Determine the (X, Y) coordinate at the center of the cell enclosing the given text.  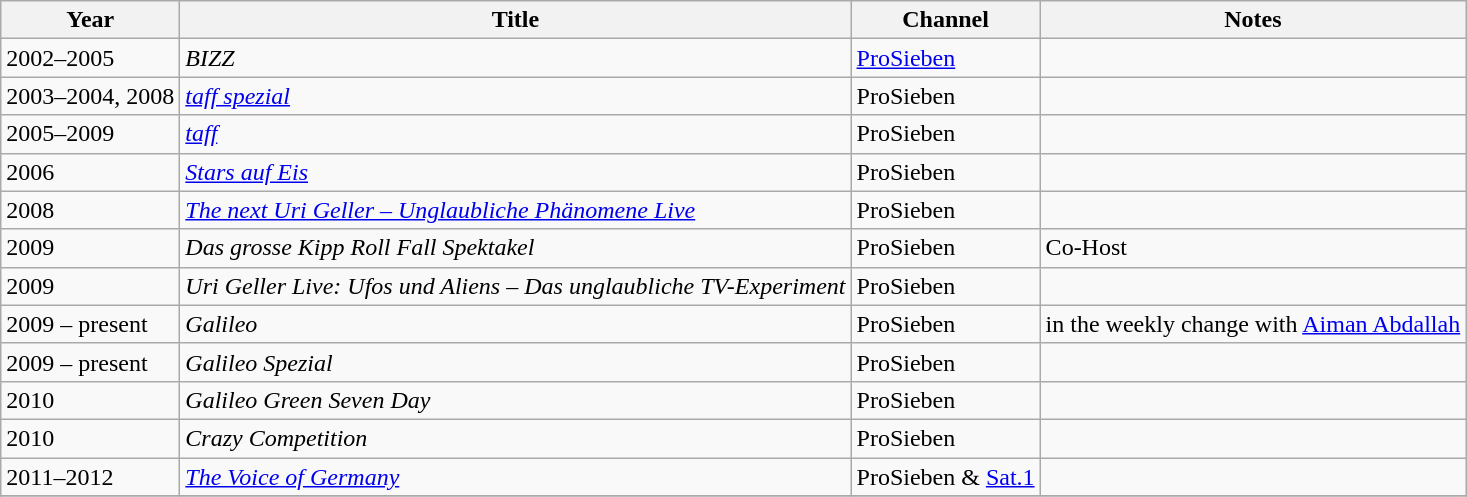
2008 (90, 210)
2011–2012 (90, 477)
The Voice of Germany (516, 477)
Uri Geller Live: Ufos und Aliens – Das unglaubliche TV-Experiment (516, 286)
2002–2005 (90, 58)
BIZZ (516, 58)
Das grosse Kipp Roll Fall Spektakel (516, 248)
2005–2009 (90, 134)
Year (90, 20)
ProSieben & Sat.1 (946, 477)
Stars auf Eis (516, 172)
The next Uri Geller – Unglaubliche Phänomene Live (516, 210)
taff spezial (516, 96)
in the weekly change with Aiman Abdallah (1253, 324)
Title (516, 20)
Galileo Green Seven Day (516, 400)
Channel (946, 20)
Galileo (516, 324)
2006 (90, 172)
Crazy Competition (516, 438)
2003–2004, 2008 (90, 96)
Notes (1253, 20)
taff (516, 134)
Galileo Spezial (516, 362)
Co-Host (1253, 248)
